For the text-containing cell, return its midpoint in [x, y] coordinate format. 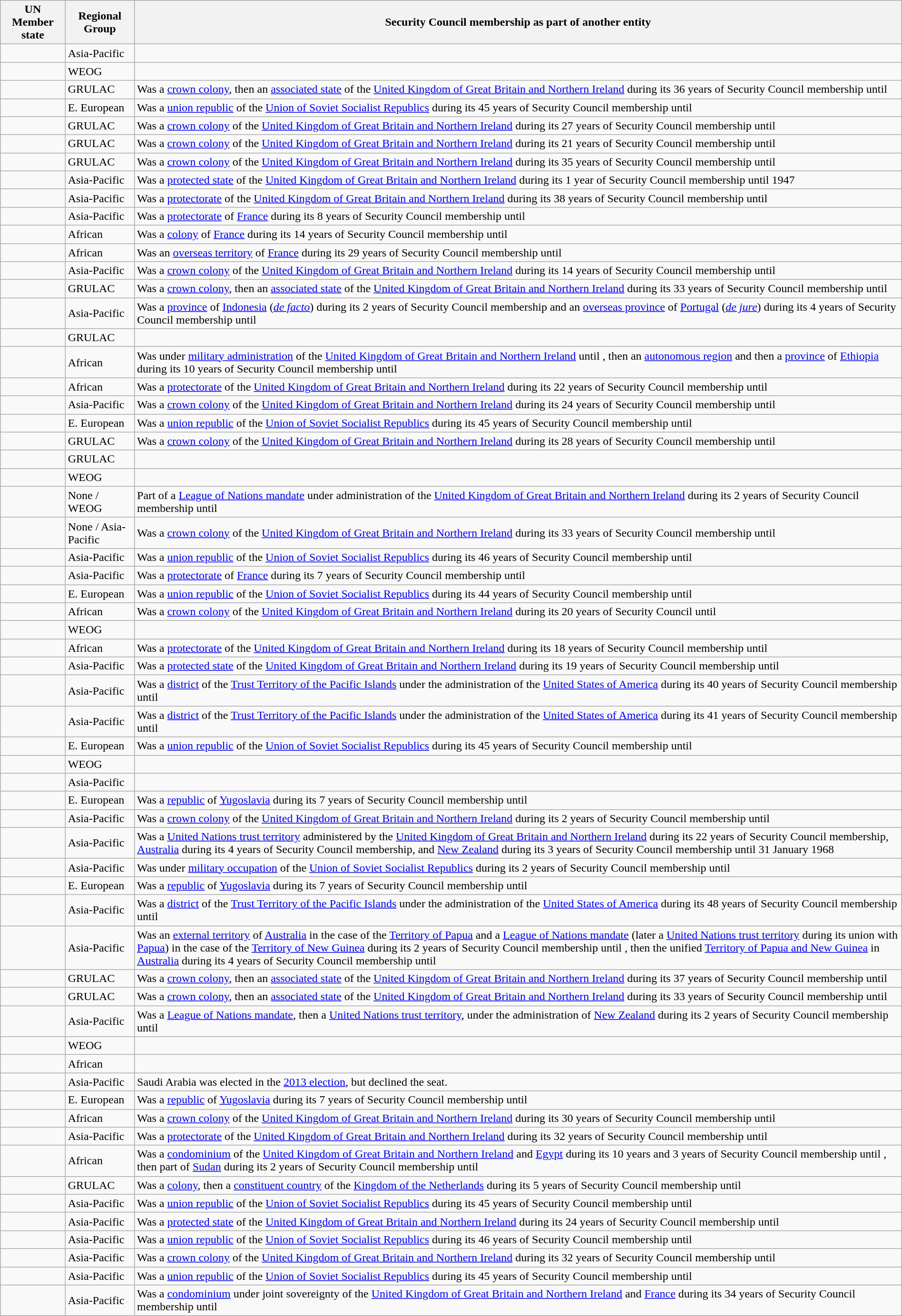
Was a crown colony of the United Kingdom of Great Britain and Northern Ireland during its 28 years of Security Council membership until [519, 441]
Regional Group [100, 22]
Was a protected state of the United Kingdom of Great Britain and Northern Ireland during its 1 year of Security Council membership until 1947 [519, 180]
Was a crown colony of the United Kingdom of Great Britain and Northern Ireland during its 27 years of Security Council membership until [519, 126]
Was an overseas territory of France during its 29 years of Security Council membership until [519, 253]
Was a crown colony of the United Kingdom of Great Britain and Northern Ireland during its 33 years of Security Council membership until [519, 533]
Was a protectorate of the United Kingdom of Great Britain and Northern Ireland during its 22 years of Security Council membership until [519, 387]
Was a protected state of the United Kingdom of Great Britain and Northern Ireland during its 19 years of Security Council membership until [519, 666]
Was a protectorate of France during its 8 years of Security Council membership until [519, 216]
Was a protectorate of the United Kingdom of Great Britain and Northern Ireland during its 38 years of Security Council membership until [519, 198]
Was a protectorate of the United Kingdom of Great Britain and Northern Ireland during its 18 years of Security Council membership until [519, 648]
Saudi Arabia was elected in the 2013 election, but declined the seat. [519, 1082]
Was a crown colony of the United Kingdom of Great Britain and Northern Ireland during its 21 years of Security Council membership until [519, 144]
Was a crown colony of the United Kingdom of Great Britain and Northern Ireland during its 32 years of Security Council membership until [519, 1257]
Was a crown colony of the United Kingdom of Great Britain and Northern Ireland during its 2 years of Security Council membership until [519, 818]
Was a union republic of the Union of Soviet Socialist Republics during its 44 years of Security Council membership until [519, 593]
Was under military occupation of the Union of Soviet Socialist Republics during its 2 years of Security Council membership until [519, 867]
Was a protected state of the United Kingdom of Great Britain and Northern Ireland during its 24 years of Security Council membership until [519, 1221]
Was a colony, then a constituent country of the Kingdom of the Netherlands during its 5 years of Security Council membership until [519, 1185]
Was a crown colony of the United Kingdom of Great Britain and Northern Ireland during its 20 years of Security Council until [519, 612]
None / Asia-Pacific [100, 533]
Was a crown colony of the United Kingdom of Great Britain and Northern Ireland during its 24 years of Security Council membership until [519, 405]
Security Council membership as part of another entity [519, 22]
Was a colony of France during its 14 years of Security Council membership until [519, 234]
Was a crown colony of the United Kingdom of Great Britain and Northern Ireland during its 35 years of Security Council membership until [519, 162]
None / WEOG [100, 501]
Was a protectorate of France during its 7 years of Security Council membership until [519, 575]
Was a crown colony of the United Kingdom of Great Britain and Northern Ireland during its 30 years of Security Council membership until [519, 1118]
Was a protectorate of the United Kingdom of Great Britain and Northern Ireland during its 32 years of Security Council membership until [519, 1136]
Was a crown colony of the United Kingdom of Great Britain and Northern Ireland during its 14 years of Security Council membership until [519, 271]
UN Member state [33, 22]
